Output the (x, y) coordinate of the center of the cell containing the given text.  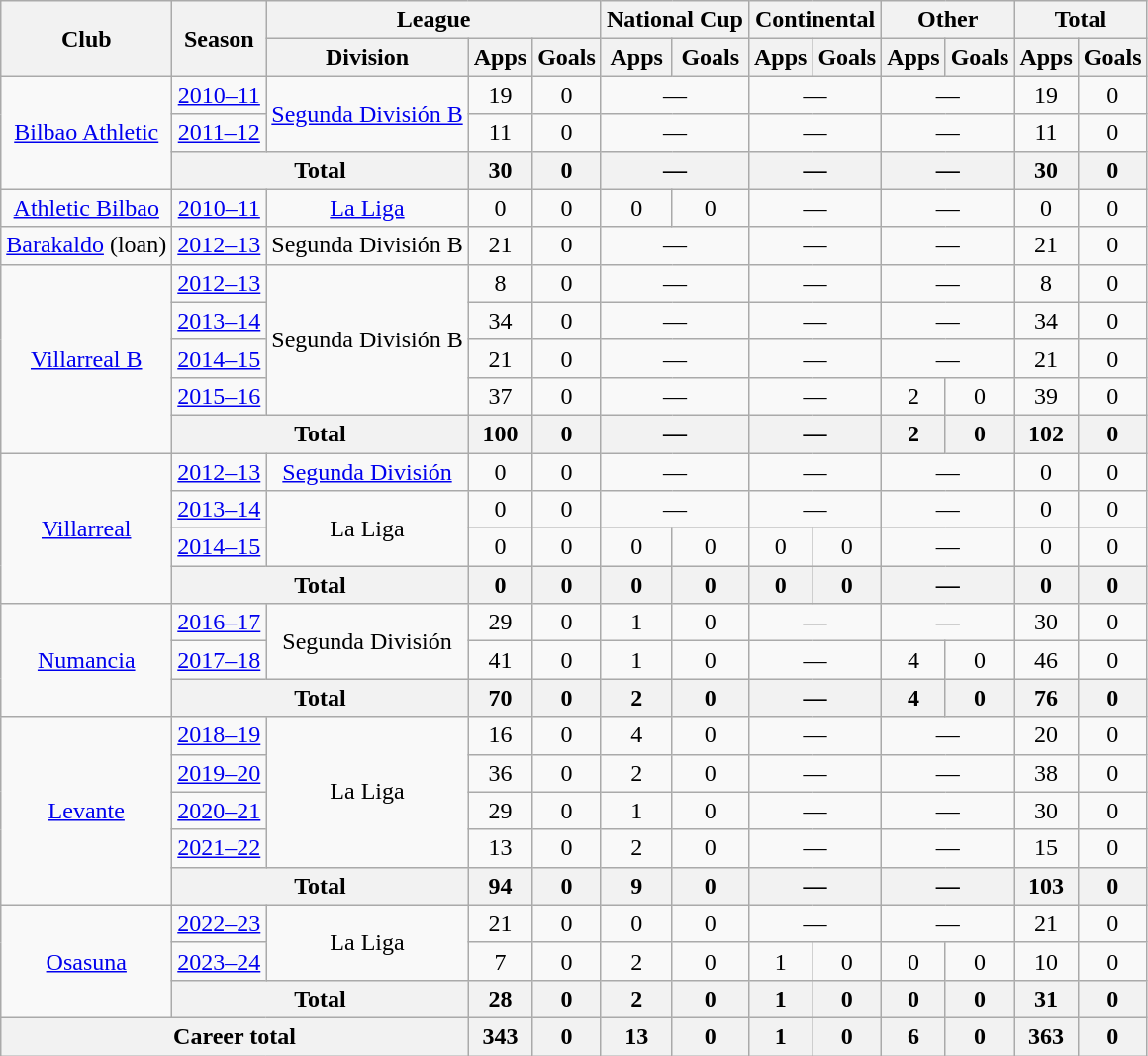
39 (1046, 396)
70 (500, 698)
6 (913, 1036)
Athletic Bilbao (87, 208)
363 (1046, 1036)
31 (1046, 999)
Barakaldo (loan) (87, 245)
36 (500, 773)
15 (1046, 848)
National Cup (675, 20)
2016–17 (220, 623)
102 (1046, 433)
2018–19 (220, 735)
7 (500, 961)
16 (500, 735)
2021–22 (220, 848)
100 (500, 433)
Career total (235, 1036)
Levante (87, 811)
103 (1046, 886)
2020–21 (220, 811)
46 (1046, 660)
38 (1046, 773)
Club (87, 39)
Numancia (87, 660)
20 (1046, 735)
Osasuna (87, 961)
2015–16 (220, 396)
Season (220, 39)
2011–12 (220, 133)
343 (500, 1036)
2017–18 (220, 660)
League (433, 20)
Bilbao Athletic (87, 133)
2023–24 (220, 961)
37 (500, 396)
28 (500, 999)
10 (1046, 961)
Division (367, 57)
2022–23 (220, 923)
Villarreal B (87, 358)
Continental (814, 20)
94 (500, 886)
9 (636, 886)
Villarreal (87, 528)
76 (1046, 698)
Other (948, 20)
41 (500, 660)
2019–20 (220, 773)
